Locate the cell with the specified text and output its (x, y) center coordinate. 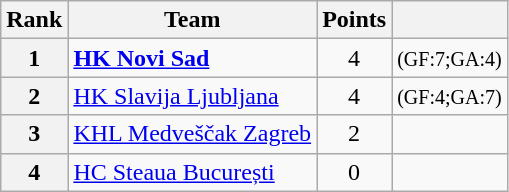
Rank (34, 20)
(GF:7;GA:4) (450, 58)
HK Slavija Ljubljana (192, 96)
KHL Medveščak Zagreb (192, 134)
1 (34, 58)
HK Novi Sad (192, 58)
Points (354, 20)
(GF:4;GA:7) (450, 96)
Team (192, 20)
3 (34, 134)
0 (354, 172)
HC Steaua București (192, 172)
